Return the (x, y) coordinate for the center point of the cell that contains the specified text.  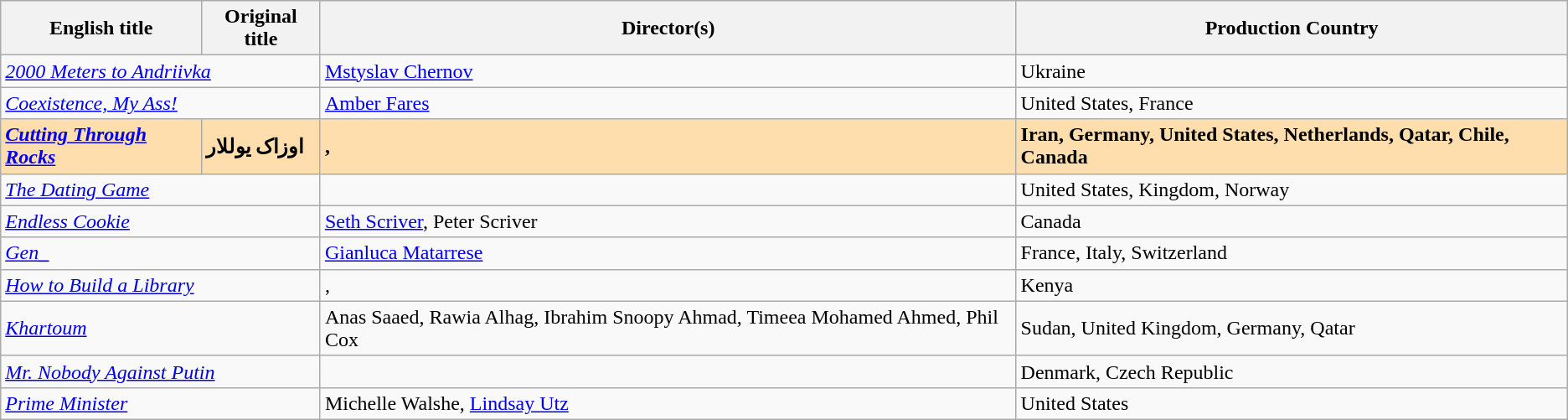
Mr. Nobody Against Putin (161, 371)
Canada (1292, 221)
Endless Cookie (161, 221)
Mstyslav Chernov (668, 71)
Michelle Walshe, Lindsay Utz (668, 403)
Director(s) (668, 29)
Khartoum (161, 329)
Denmark, Czech Republic (1292, 371)
Gen_ (161, 253)
English title (101, 29)
2000 Meters to Andriivka (161, 71)
اوزاک یوللار (261, 146)
Coexistence, My Ass! (161, 103)
United States, France (1292, 103)
Anas Saaed, Rawia Alhag, Ibrahim Snoopy Ahmad, Timeea Mohamed Ahmed, Phil Cox (668, 329)
Seth Scriver, Peter Scriver (668, 221)
Production Country (1292, 29)
The Dating Game (161, 189)
Kenya (1292, 285)
Gianluca Matarrese (668, 253)
Ukraine (1292, 71)
Prime Minister (161, 403)
How to Build a Library (161, 285)
Iran, Germany, United States, Netherlands, Qatar, Chile, Canada (1292, 146)
United States, Kingdom, Norway (1292, 189)
France, Italy, Switzerland (1292, 253)
United States (1292, 403)
Sudan, United Kingdom, Germany, Qatar (1292, 329)
Amber Fares (668, 103)
Cutting Through Rocks (101, 146)
Original title (261, 29)
